Return [X, Y] of the center of cell containing provided text 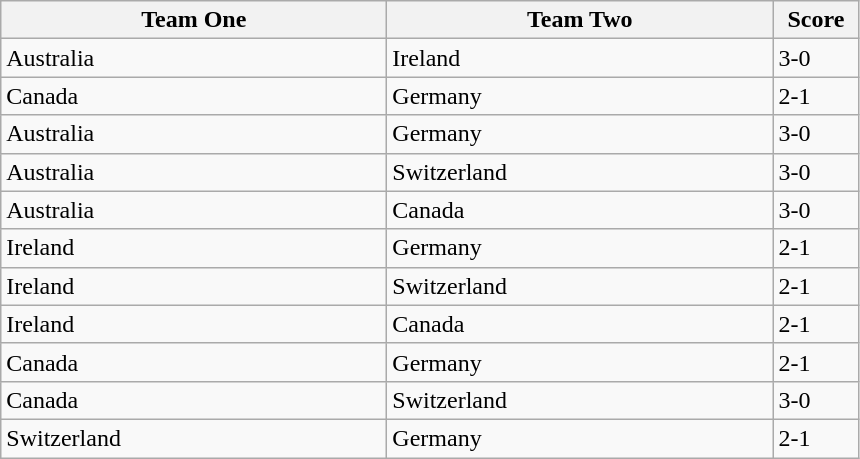
Team Two [580, 20]
Team One [194, 20]
Score [816, 20]
